Return the (x, y) coordinate for the center point of the cell that contains the specified text.  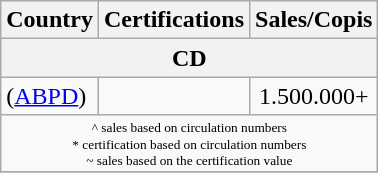
Certifications (174, 20)
Country (50, 20)
Sales/Copis (314, 20)
^ sales based on circulation numbers* certification based on circulation numbers~ sales based on the certification value (190, 144)
(ABPD) (50, 96)
CD (190, 58)
1.500.000+ (314, 96)
